Output the (x, y) coordinate of the center of the cell containing the given text.  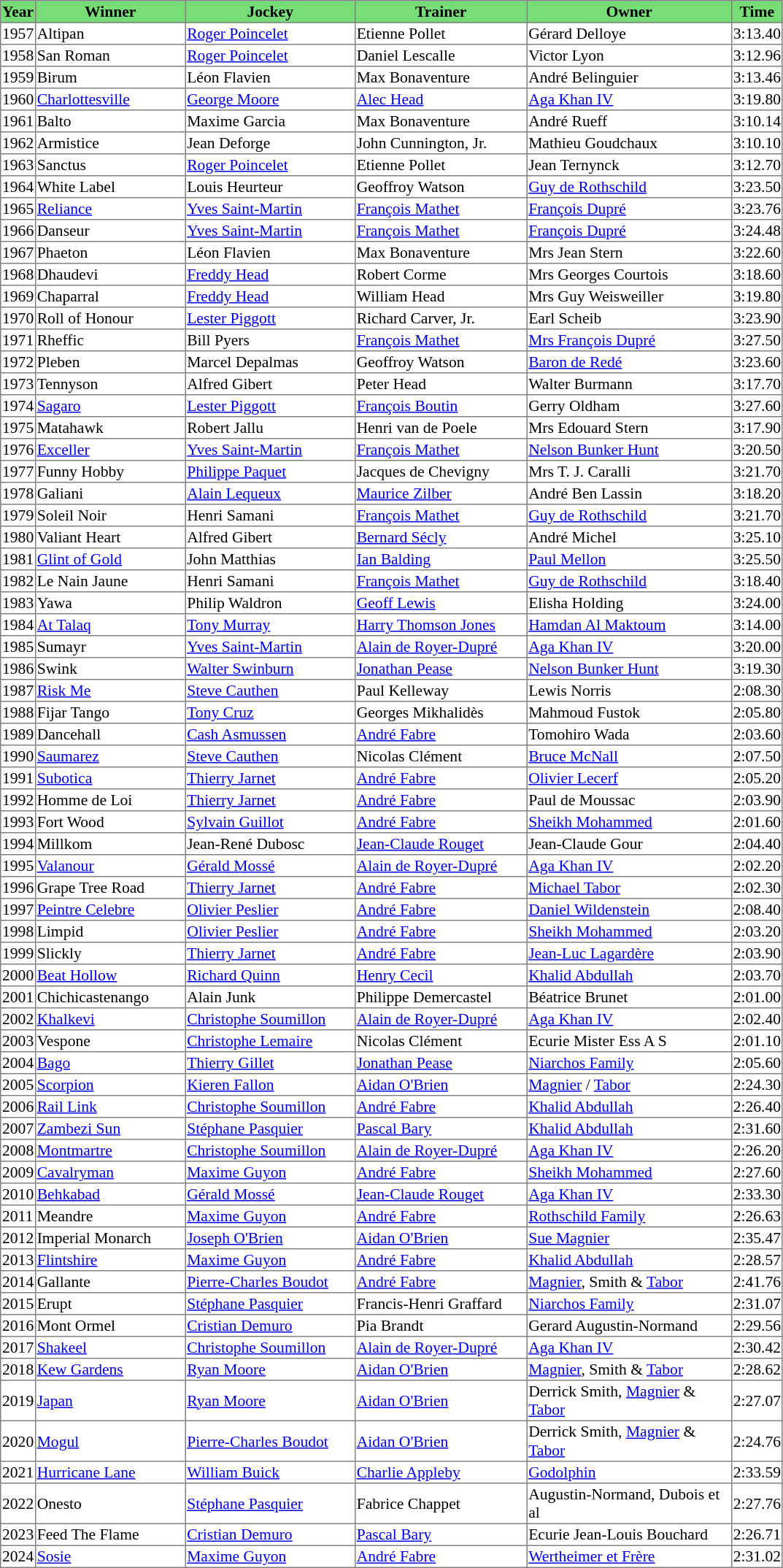
2006 (18, 1107)
1998 (18, 931)
2:41.76 (757, 1282)
1975 (18, 428)
3:14.00 (757, 625)
2007 (18, 1129)
2:27.76 (757, 1504)
Chichicastenango (110, 997)
2:27.07 (757, 1401)
2001 (18, 997)
Louis Heurteur (270, 187)
3:19.30 (757, 669)
1994 (18, 844)
Le Nain Jaune (110, 581)
François Boutin (441, 406)
Godolphin (629, 1472)
Olivier Lecerf (629, 778)
Jockey (270, 12)
1964 (18, 187)
Rail Link (110, 1107)
Kieren Fallon (270, 1085)
2008 (18, 1150)
2018 (18, 1369)
Valanour (110, 866)
1966 (18, 231)
Michael Tabor (629, 888)
Thierry Gillet (270, 1063)
Peintre Celebre (110, 910)
Paul Kelleway (441, 691)
1986 (18, 669)
Onesto (110, 1504)
Marcel Depalmas (270, 362)
Limpid (110, 931)
Ian Balding (441, 559)
Scorpion (110, 1085)
2000 (18, 975)
3:17.90 (757, 428)
Reliance (110, 209)
Funny Hobby (110, 472)
2:31.07 (757, 1304)
2:31.02 (757, 1556)
Swink (110, 669)
John Matthias (270, 559)
Year (18, 12)
Homme de Loi (110, 800)
3:27.50 (757, 340)
2:01.00 (757, 997)
2002 (18, 1019)
1962 (18, 143)
Shakeel (110, 1348)
Victor Lyon (629, 55)
3:12.70 (757, 165)
1982 (18, 581)
Flintshire (110, 1260)
Sanctus (110, 165)
Armistice (110, 143)
George Moore (270, 99)
Tony Murray (270, 625)
2:02.40 (757, 1019)
Paul Mellon (629, 559)
Philippe Demercastel (441, 997)
2019 (18, 1401)
2:01.10 (757, 1041)
San Roman (110, 55)
Bill Pyers (270, 340)
3:18.20 (757, 493)
2:35.47 (757, 1238)
2:02.20 (757, 866)
Augustin-Normand, Dubois et al (629, 1504)
1976 (18, 450)
Ecurie Mister Ess A S (629, 1041)
Altipan (110, 34)
White Label (110, 187)
2:30.42 (757, 1348)
2009 (18, 1172)
Harry Thomson Jones (441, 625)
2:26.71 (757, 1534)
3:27.60 (757, 406)
1970 (18, 318)
Danseur (110, 231)
Pleben (110, 362)
Daniel Wildenstein (629, 910)
Millkom (110, 844)
Dancehall (110, 734)
2:04.40 (757, 844)
Elisha Holding (629, 603)
1958 (18, 55)
1972 (18, 362)
2:29.56 (757, 1326)
Mrs T. J. Caralli (629, 472)
3:20.00 (757, 647)
Jean-René Dubosc (270, 844)
1961 (18, 121)
2024 (18, 1556)
3:23.90 (757, 318)
Saumarez (110, 756)
Japan (110, 1401)
Lewis Norris (629, 691)
Mrs Georges Courtois (629, 274)
Rothschild Family (629, 1216)
Mont Ormel (110, 1326)
2:05.20 (757, 778)
1995 (18, 866)
André Rueff (629, 121)
Fijar Tango (110, 712)
Mrs Guy Weisweiller (629, 296)
1969 (18, 296)
Birum (110, 77)
Imperial Monarch (110, 1238)
2:26.40 (757, 1107)
At Talaq (110, 625)
Sosie (110, 1556)
Beat Hollow (110, 975)
3:12.96 (757, 55)
Risk Me (110, 691)
Time (757, 12)
2:33.30 (757, 1194)
Mrs Jean Stern (629, 253)
2:27.60 (757, 1172)
Meandre (110, 1216)
Mathieu Goudchaux (629, 143)
1967 (18, 253)
Fort Wood (110, 822)
2010 (18, 1194)
Richard Carver, Jr. (441, 318)
Winner (110, 12)
Jean-Luc Lagardère (629, 953)
Geoff Lewis (441, 603)
Magnier / Tabor (629, 1085)
Jean Deforge (270, 143)
1989 (18, 734)
Galiani (110, 493)
2:05.80 (757, 712)
2022 (18, 1504)
2:01.60 (757, 822)
3:23.76 (757, 209)
2:03.60 (757, 734)
Zambezi Sun (110, 1129)
Rheffic (110, 340)
Cavalryman (110, 1172)
Yawa (110, 603)
Ecurie Jean-Louis Bouchard (629, 1534)
Alec Head (441, 99)
Christophe Lemaire (270, 1041)
3:25.10 (757, 537)
Mahmoud Fustok (629, 712)
Erupt (110, 1304)
Hurricane Lane (110, 1472)
Charlottesville (110, 99)
3:13.40 (757, 34)
1984 (18, 625)
André Ben Lassin (629, 493)
Dhaudevi (110, 274)
2013 (18, 1260)
2:26.63 (757, 1216)
Robert Corme (441, 274)
1965 (18, 209)
1979 (18, 515)
Khalkevi (110, 1019)
1985 (18, 647)
Paul de Moussac (629, 800)
Bruce McNall (629, 756)
2005 (18, 1085)
2003 (18, 1041)
Phaeton (110, 253)
1983 (18, 603)
1971 (18, 340)
Henry Cecil (441, 975)
Chaparral (110, 296)
3:18.40 (757, 581)
Earl Scheib (629, 318)
William Head (441, 296)
2:31.60 (757, 1129)
Gérard Delloye (629, 34)
Peter Head (441, 384)
3:18.60 (757, 274)
Cash Asmussen (270, 734)
1957 (18, 34)
Owner (629, 12)
1974 (18, 406)
Sagaro (110, 406)
3:20.50 (757, 450)
Béatrice Brunet (629, 997)
2014 (18, 1282)
1997 (18, 910)
1981 (18, 559)
Walter Swinburn (270, 669)
2:28.62 (757, 1369)
Mogul (110, 1441)
2:05.60 (757, 1063)
2:08.40 (757, 910)
Sue Magnier (629, 1238)
Balto (110, 121)
Bernard Sécly (441, 537)
Behkabad (110, 1194)
Glint of Gold (110, 559)
1977 (18, 472)
3:17.70 (757, 384)
Wertheimer et Frère (629, 1556)
3:22.60 (757, 253)
Grape Tree Road (110, 888)
2:33.59 (757, 1472)
1959 (18, 77)
3:23.60 (757, 362)
1999 (18, 953)
Bago (110, 1063)
1980 (18, 537)
Henri van de Poele (441, 428)
Philippe Paquet (270, 472)
2:02.30 (757, 888)
2015 (18, 1304)
Tomohiro Wada (629, 734)
3:13.46 (757, 77)
3:10.10 (757, 143)
Philip Waldron (270, 603)
Gerry Oldham (629, 406)
2:24.76 (757, 1441)
Sylvain Guillot (270, 822)
Vespone (110, 1041)
Kew Gardens (110, 1369)
Fabrice Chappet (441, 1504)
Montmartre (110, 1150)
2021 (18, 1472)
1993 (18, 822)
Sumayr (110, 647)
2:08.30 (757, 691)
John Cunnington, Jr. (441, 143)
3:25.50 (757, 559)
Maxime Garcia (270, 121)
Daniel Lescalle (441, 55)
Francis-Henri Graffard (441, 1304)
1990 (18, 756)
Alain Junk (270, 997)
1991 (18, 778)
Robert Jallu (270, 428)
Valiant Heart (110, 537)
2:24.30 (757, 1085)
Exceller (110, 450)
Charlie Appleby (441, 1472)
Roll of Honour (110, 318)
1988 (18, 712)
Feed The Flame (110, 1534)
Mrs François Dupré (629, 340)
1978 (18, 493)
1960 (18, 99)
3:24.48 (757, 231)
Subotica (110, 778)
Richard Quinn (270, 975)
2004 (18, 1063)
Tennyson (110, 384)
Joseph O'Brien (270, 1238)
2:26.20 (757, 1150)
2016 (18, 1326)
1973 (18, 384)
André Belinguier (629, 77)
Jean Ternynck (629, 165)
Trainer (441, 12)
1963 (18, 165)
Georges Mikhalidès (441, 712)
Tony Cruz (270, 712)
3:23.50 (757, 187)
Mrs Edouard Stern (629, 428)
Walter Burmann (629, 384)
Gerard Augustin-Normand (629, 1326)
Pia Brandt (441, 1326)
Slickly (110, 953)
2011 (18, 1216)
Matahawk (110, 428)
1968 (18, 274)
2:28.57 (757, 1260)
2:07.50 (757, 756)
Gallante (110, 1282)
Alain Lequeux (270, 493)
3:10.14 (757, 121)
Baron de Redé (629, 362)
2017 (18, 1348)
2:03.70 (757, 975)
1996 (18, 888)
2:03.20 (757, 931)
William Buick (270, 1472)
Hamdan Al Maktoum (629, 625)
Maurice Zilber (441, 493)
Jacques de Chevigny (441, 472)
2012 (18, 1238)
Soleil Noir (110, 515)
André Michel (629, 537)
2020 (18, 1441)
Jean-Claude Gour (629, 844)
1992 (18, 800)
3:24.00 (757, 603)
2023 (18, 1534)
1987 (18, 691)
